Find where the given text appears and provide that cell's center as [X, Y] coordinate. 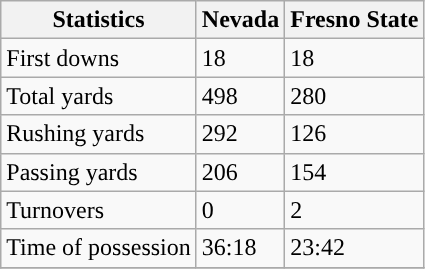
Passing yards [99, 172]
Rushing yards [99, 134]
292 [240, 134]
Statistics [99, 20]
280 [354, 96]
Fresno State [354, 20]
Turnovers [99, 210]
0 [240, 210]
Total yards [99, 96]
206 [240, 172]
154 [354, 172]
36:18 [240, 248]
126 [354, 134]
23:42 [354, 248]
Time of possession [99, 248]
2 [354, 210]
First downs [99, 58]
Nevada [240, 20]
498 [240, 96]
